Determine the (x, y) coordinate at the center of the cell enclosing the given text.  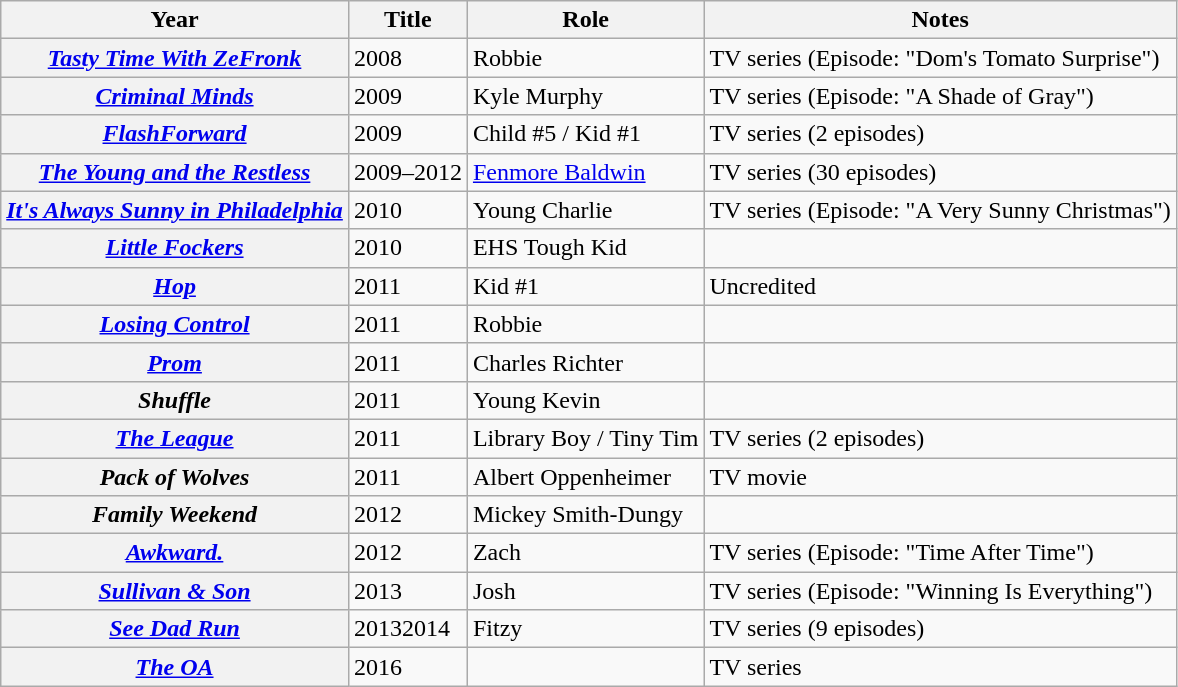
Awkward. (175, 553)
2009–2012 (408, 172)
It's Always Sunny in Philadelphia (175, 210)
TV series (Episode: "Dom's Tomato Surprise") (940, 58)
TV series (Episode: "A Shade of Gray") (940, 96)
TV movie (940, 477)
2016 (408, 667)
TV series (30 episodes) (940, 172)
Kid #1 (585, 286)
Mickey Smith-Dungy (585, 515)
2008 (408, 58)
Josh (585, 591)
See Dad Run (175, 629)
Notes (940, 20)
Child #5 / Kid #1 (585, 134)
TV series (940, 667)
The OA (175, 667)
Charles Richter (585, 362)
Albert Oppenheimer (585, 477)
Little Fockers (175, 248)
TV series (Episode: "A Very Sunny Christmas") (940, 210)
Library Boy / Tiny Tim (585, 438)
Kyle Murphy (585, 96)
Criminal Minds (175, 96)
Zach (585, 553)
Role (585, 20)
Family Weekend (175, 515)
Pack of Wolves (175, 477)
Year (175, 20)
Fenmore Baldwin (585, 172)
EHS Tough Kid (585, 248)
Title (408, 20)
Prom (175, 362)
Young Kevin (585, 400)
Uncredited (940, 286)
Sullivan & Son (175, 591)
FlashForward (175, 134)
Losing Control (175, 324)
Fitzy (585, 629)
TV series (9 episodes) (940, 629)
2013 (408, 591)
TV series (Episode: "Winning Is Everything") (940, 591)
Shuffle (175, 400)
20132014 (408, 629)
Young Charlie (585, 210)
The League (175, 438)
The Young and the Restless (175, 172)
Tasty Time With ZeFronk (175, 58)
Hop (175, 286)
TV series (Episode: "Time After Time") (940, 553)
